Extract the (x, y) coordinate from the center of the cell holding the provided text.  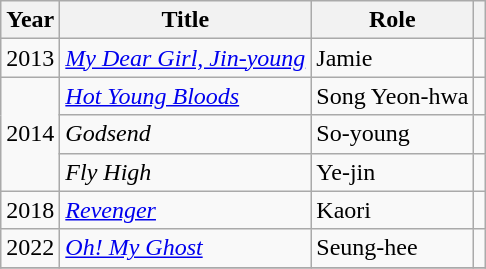
2013 (30, 58)
Year (30, 20)
2014 (30, 134)
Revenger (186, 210)
Oh! My Ghost (186, 248)
Ye-jin (392, 172)
Godsend (186, 134)
Song Yeon-hwa (392, 96)
Jamie (392, 58)
2022 (30, 248)
Kaori (392, 210)
So-young (392, 134)
Fly High (186, 172)
2018 (30, 210)
Role (392, 20)
Seung-hee (392, 248)
Hot Young Bloods (186, 96)
Title (186, 20)
My Dear Girl, Jin-young (186, 58)
